Determine the [x, y] coordinate at the center of the cell enclosing the given text.  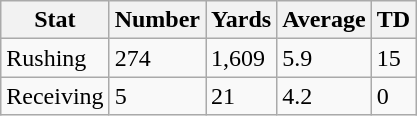
1,609 [242, 58]
Average [324, 20]
TD [393, 20]
5 [157, 96]
0 [393, 96]
21 [242, 96]
4.2 [324, 96]
Yards [242, 20]
274 [157, 58]
15 [393, 58]
Receiving [55, 96]
Stat [55, 20]
Number [157, 20]
5.9 [324, 58]
Rushing [55, 58]
